Capture the cell that displays the provided text and extract its (X, Y) central coordinate. 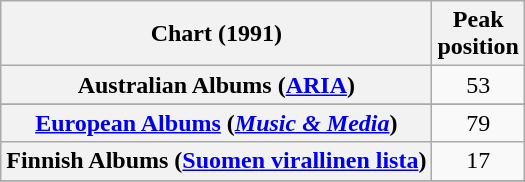
Australian Albums (ARIA) (216, 85)
Peakposition (478, 34)
Chart (1991) (216, 34)
53 (478, 85)
European Albums (Music & Media) (216, 123)
Finnish Albums (Suomen virallinen lista) (216, 161)
79 (478, 123)
17 (478, 161)
